Search for the cell housing the specified text and yield its [X, Y] center coordinate. 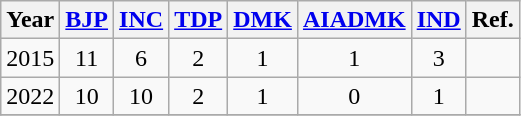
3 [438, 58]
6 [142, 58]
IND [438, 20]
AIADMK [354, 20]
11 [87, 58]
INC [142, 20]
2022 [30, 96]
BJP [87, 20]
TDP [198, 20]
Ref. [492, 20]
DMK [263, 20]
Year [30, 20]
0 [354, 96]
2015 [30, 58]
